Provide the [x, y] coordinate of the cell's center where the given text is located.  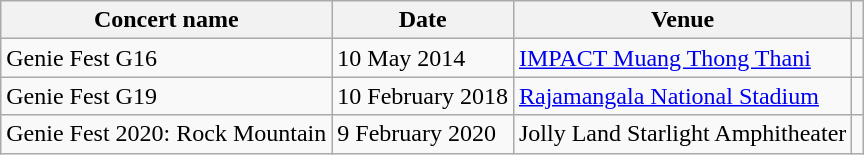
Rajamangala National Stadium [682, 96]
Genie Fest G16 [166, 58]
Concert name [166, 20]
Genie Fest G19 [166, 96]
Jolly Land Starlight Amphitheater [682, 134]
10 February 2018 [423, 96]
9 February 2020 [423, 134]
Date [423, 20]
Venue [682, 20]
Genie Fest 2020: Rock Mountain [166, 134]
IMPACT Muang Thong Thani [682, 58]
10 May 2014 [423, 58]
